Pinpoint the cell where the given text exists, returning its (X, Y) midpoint coordinate. 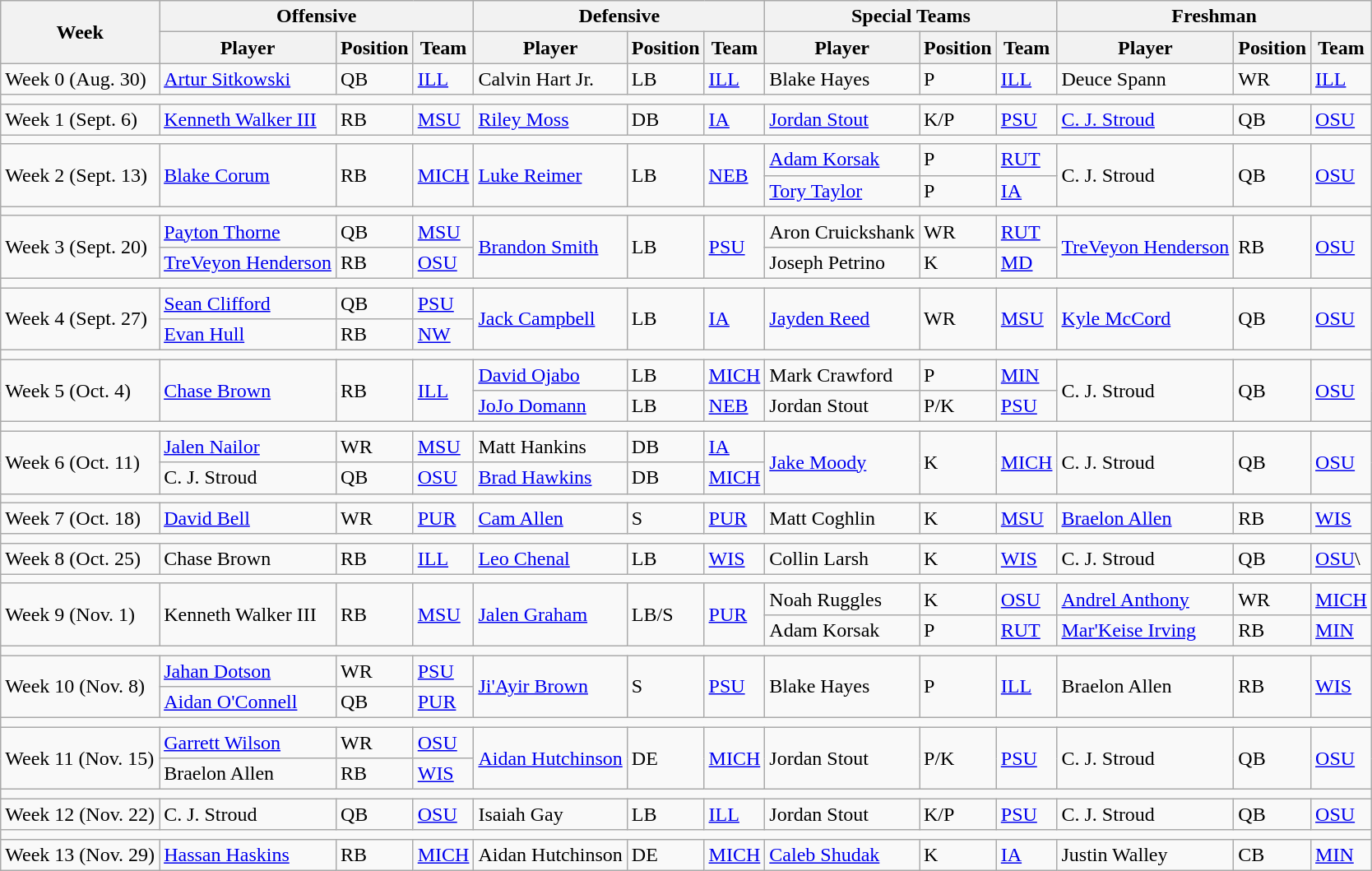
David Ojabo (550, 375)
Jayden Reed (842, 319)
Payton Thorne (248, 231)
OSU\ (1342, 558)
Luke Reimer (550, 175)
Week 7 (Oct. 18) (81, 518)
Mar'Keise Irving (1145, 630)
Blake Corum (248, 175)
Week 5 (Oct. 4) (81, 391)
Week 11 (Nov. 15) (81, 758)
Riley Moss (550, 119)
Week 10 (Nov. 8) (81, 686)
Week 3 (Sept. 20) (81, 247)
Joseph Petrino (842, 262)
Calvin Hart Jr. (550, 79)
Sean Clifford (248, 303)
Justin Walley (1145, 855)
David Bell (248, 518)
Tory Taylor (842, 191)
Garrett Wilson (248, 743)
Evan Hull (248, 335)
Defensive (619, 16)
Noah Ruggles (842, 599)
NW (443, 335)
Jahan Dotson (248, 670)
Week 4 (Sept. 27) (81, 319)
Week 1 (Sept. 6) (81, 119)
Freshman (1214, 16)
Artur Sitkowski (248, 79)
Ji'Ayir Brown (550, 686)
Aidan O'Connell (248, 702)
Caleb Shudak (842, 855)
Brandon Smith (550, 247)
LB/S (665, 614)
MD (1027, 262)
Special Teams (911, 16)
Week 6 (Oct. 11) (81, 462)
Leo Chenal (550, 558)
Jalen Graham (550, 614)
Jalen Nailor (248, 447)
Offensive (317, 16)
Matt Hankins (550, 447)
Cam Allen (550, 518)
Hassan Haskins (248, 855)
Week (81, 32)
Matt Coghlin (842, 518)
Jack Campbell (550, 319)
Mark Crawford (842, 375)
CB (1272, 855)
Week 12 (Nov. 22) (81, 814)
Week 13 (Nov. 29) (81, 855)
Deuce Spann (1145, 79)
Week 8 (Oct. 25) (81, 558)
Collin Larsh (842, 558)
Isaiah Gay (550, 814)
Aron Cruickshank (842, 231)
Jake Moody (842, 462)
Week 0 (Aug. 30) (81, 79)
Kyle McCord (1145, 319)
Week 2 (Sept. 13) (81, 175)
Andrel Anthony (1145, 599)
Brad Hawkins (550, 478)
JoJo Domann (550, 406)
Week 9 (Nov. 1) (81, 614)
